Scan for the cell matching the given text and deliver its (x, y) coordinate at center. 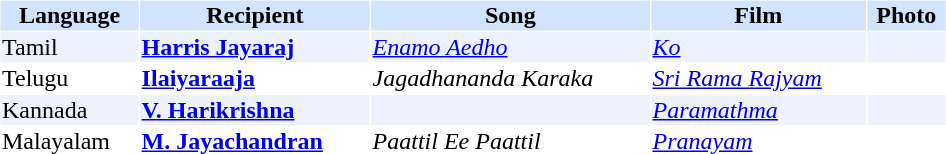
Paramathma (758, 110)
Harris Jayaraj (255, 47)
Language (69, 15)
Ko (758, 47)
Sri Rama Rajyam (758, 79)
Recipient (255, 15)
Kannada (69, 110)
Enamo Aedho (510, 47)
Telugu (69, 79)
V. Harikrishna (255, 110)
Photo (906, 15)
Tamil (69, 47)
Film (758, 15)
Ilaiyaraaja (255, 79)
Song (510, 15)
Jagadhananda Karaka (510, 79)
